Identify which cell holds the provided text, then report its (x, y) central coordinate. 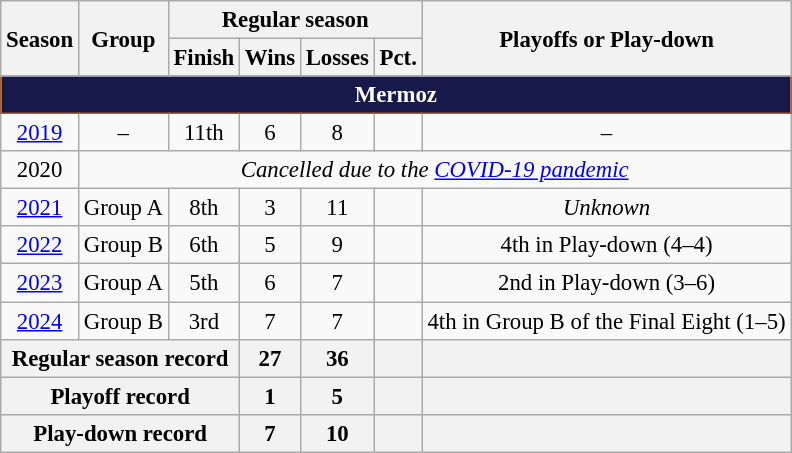
Regular season record (120, 358)
5th (204, 283)
11th (204, 133)
2023 (40, 283)
Pct. (398, 58)
2024 (40, 321)
Play-down record (120, 433)
Unknown (606, 208)
3rd (204, 321)
6th (204, 245)
Cancelled due to the COVID-19 pandemic (434, 170)
Wins (270, 58)
8 (337, 133)
Regular season (295, 20)
11 (337, 208)
3 (270, 208)
4th in Group B of the Final Eight (1–5) (606, 321)
2019 (40, 133)
Finish (204, 58)
36 (337, 358)
10 (337, 433)
27 (270, 358)
2021 (40, 208)
2020 (40, 170)
1 (270, 396)
2nd in Play-down (3–6) (606, 283)
Mermoz (396, 95)
9 (337, 245)
4th in Play-down (4–4) (606, 245)
Losses (337, 58)
Playoff record (120, 396)
Season (40, 38)
Group (123, 38)
2022 (40, 245)
Playoffs or Play-down (606, 38)
8th (204, 208)
